Locate the cell with the specified text and output its (x, y) center coordinate. 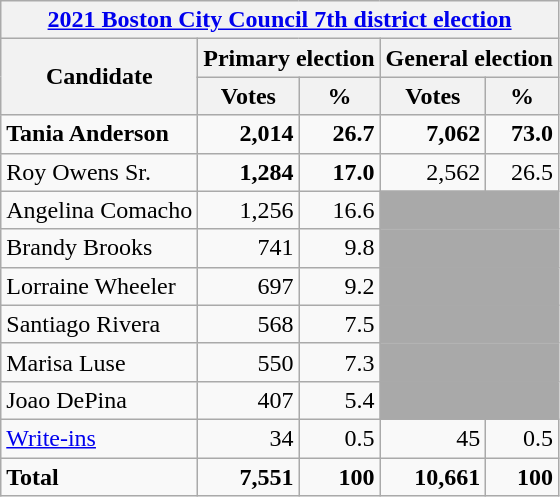
550 (248, 362)
2021 Boston City Council 7th district election (280, 20)
5.4 (340, 400)
Total (100, 477)
17.0 (340, 172)
7.3 (340, 362)
7,062 (433, 134)
741 (248, 248)
Roy Owens Sr. (100, 172)
Santiago Rivera (100, 324)
Candidate (100, 77)
45 (433, 438)
34 (248, 438)
26.7 (340, 134)
26.5 (522, 172)
7.5 (340, 324)
Write-ins (100, 438)
Joao DePina (100, 400)
2,014 (248, 134)
General election (469, 58)
2,562 (433, 172)
Primary election (289, 58)
Lorraine Wheeler (100, 286)
1,256 (248, 210)
Angelina Comacho (100, 210)
Marisa Luse (100, 362)
568 (248, 324)
407 (248, 400)
9.2 (340, 286)
73.0 (522, 134)
9.8 (340, 248)
Tania Anderson (100, 134)
697 (248, 286)
7,551 (248, 477)
Brandy Brooks (100, 248)
16.6 (340, 210)
1,284 (248, 172)
10,661 (433, 477)
